Detect which cell encompasses the target text, then output its (X, Y) center coordinate. 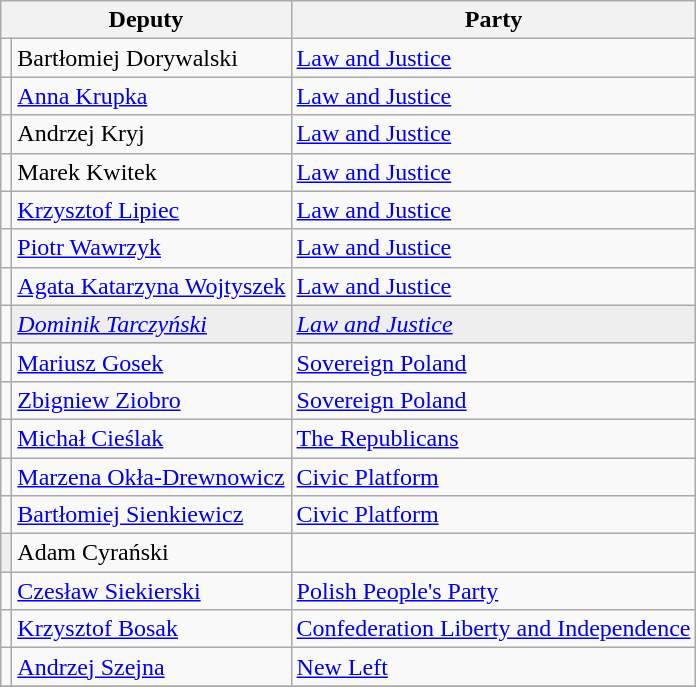
Deputy (146, 20)
Agata Katarzyna Wojtyszek (152, 286)
Anna Krupka (152, 96)
Marek Kwitek (152, 172)
Dominik Tarczyński (152, 324)
Mariusz Gosek (152, 362)
Polish People's Party (494, 591)
Krzysztof Bosak (152, 629)
Piotr Wawrzyk (152, 248)
Czesław Siekierski (152, 591)
Bartłomiej Sienkiewicz (152, 515)
Adam Cyrański (152, 553)
Confederation Liberty and Independence (494, 629)
Andrzej Kryj (152, 134)
Michał Cieślak (152, 438)
Krzysztof Lipiec (152, 210)
Andrzej Szejna (152, 667)
Party (494, 20)
The Republicans (494, 438)
New Left (494, 667)
Marzena Okła-Drewnowicz (152, 477)
Zbigniew Ziobro (152, 400)
Bartłomiej Dorywalski (152, 58)
